Return [X, Y] of the center of cell containing provided text 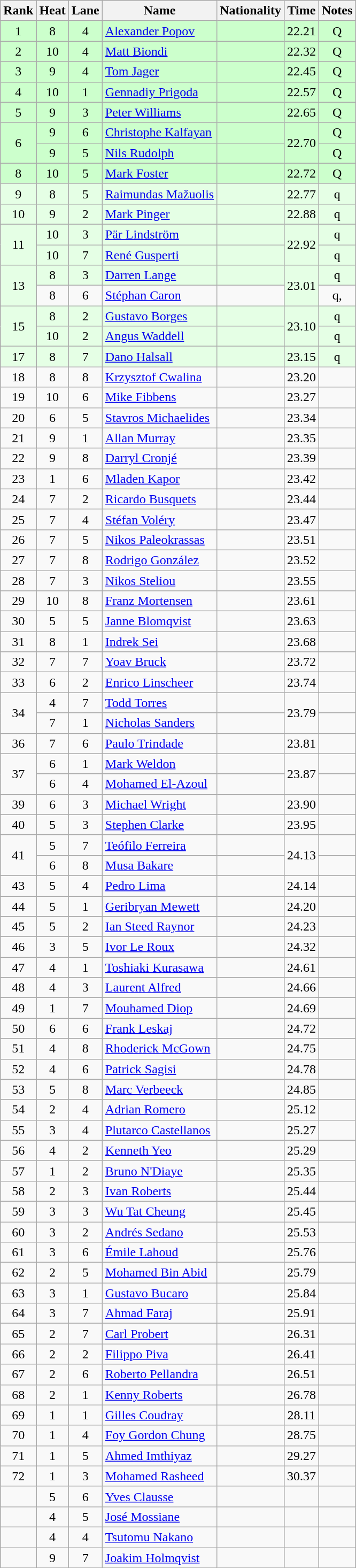
Mohamed Rasheed [159, 1476]
71 [18, 1456]
23.79 [301, 713]
61 [18, 1252]
29.27 [301, 1456]
Tom Jager [159, 72]
Mohamed Bin Abid [159, 1273]
25.12 [301, 1110]
24.78 [301, 1069]
66 [18, 1354]
57 [18, 1171]
Paulo Trindade [159, 743]
Musa Bakare [159, 865]
Stéphan Caron [159, 296]
23.95 [301, 825]
25 [18, 519]
24.13 [301, 855]
Allan Murray [159, 438]
23.34 [301, 418]
30 [18, 621]
Christophe Kalfayan [159, 133]
Marc Verbeeck [159, 1089]
28 [18, 580]
Rhoderick McGown [159, 1049]
56 [18, 1150]
Krzysztof Cwalina [159, 377]
23.68 [301, 642]
23.61 [301, 601]
41 [18, 855]
Darryl Cronjé [159, 458]
Stéfan Voléry [159, 519]
11 [18, 244]
22.21 [301, 31]
Kenneth Yeo [159, 1150]
Raimundas Mažuolis [159, 194]
Matt Biondi [159, 51]
Pär Lindström [159, 234]
Joakim Holmqvist [159, 1558]
64 [18, 1313]
63 [18, 1293]
Stavros Michaelides [159, 418]
24.61 [301, 967]
49 [18, 1008]
Geribryan Mewett [159, 906]
Mark Weldon [159, 764]
23.81 [301, 743]
24.23 [301, 927]
48 [18, 988]
Laurent Alfred [159, 988]
Rank [18, 11]
Plutarco Castellanos [159, 1130]
q, [337, 296]
Mouhamed Diop [159, 1008]
Peter Williams [159, 112]
23.01 [301, 286]
20 [18, 418]
25.35 [301, 1171]
Name [159, 11]
31 [18, 642]
22.88 [301, 214]
25.45 [301, 1211]
Gustavo Borges [159, 316]
13 [18, 286]
Heat [52, 11]
26.51 [301, 1374]
22.70 [301, 143]
Roberto Pellandra [159, 1374]
Indrek Sei [159, 642]
27 [18, 560]
Patrick Sagisi [159, 1069]
25.91 [301, 1313]
Foy Gordon Chung [159, 1435]
24.69 [301, 1008]
24.20 [301, 906]
17 [18, 357]
Frank Leskaj [159, 1028]
Gennadiy Prigoda [159, 92]
Notes [337, 11]
24 [18, 499]
25.84 [301, 1293]
Ahmed Imthiyaz [159, 1456]
44 [18, 906]
René Gusperti [159, 255]
50 [18, 1028]
58 [18, 1191]
Nikos Paleokrassas [159, 540]
Todd Torres [159, 703]
43 [18, 886]
Nils Rudolph [159, 153]
Toshiaki Kurasawa [159, 967]
23.74 [301, 682]
39 [18, 804]
Mohamed El-Azoul [159, 784]
24.14 [301, 886]
Time [301, 11]
Wu Tat Cheung [159, 1211]
Stephen Clarke [159, 825]
26 [18, 540]
22.77 [301, 194]
23.55 [301, 580]
53 [18, 1089]
22.32 [301, 51]
Ivor Le Roux [159, 947]
19 [18, 397]
18 [18, 377]
Carl Probert [159, 1334]
Mladen Kapor [159, 479]
72 [18, 1476]
23.51 [301, 540]
25.79 [301, 1273]
José Mossiane [159, 1517]
26.41 [301, 1354]
23.35 [301, 438]
24.72 [301, 1028]
25.29 [301, 1150]
34 [18, 713]
37 [18, 774]
Enrico Linscheer [159, 682]
23.90 [301, 804]
25.76 [301, 1252]
22.57 [301, 92]
51 [18, 1049]
24.75 [301, 1049]
23 [18, 479]
23.10 [301, 326]
23.52 [301, 560]
Ricardo Busquets [159, 499]
Darren Lange [159, 275]
30.37 [301, 1476]
Nikos Steliou [159, 580]
62 [18, 1273]
70 [18, 1435]
23.27 [301, 397]
Émile Lahoud [159, 1252]
Mark Foster [159, 173]
Andrés Sedano [159, 1232]
Gustavo Bucaro [159, 1293]
25.44 [301, 1191]
Dano Halsall [159, 357]
Gilles Coudray [159, 1415]
Yoav Bruck [159, 662]
Nicholas Sanders [159, 723]
24.32 [301, 947]
25.53 [301, 1232]
Michael Wright [159, 804]
22.72 [301, 173]
Mike Fibbens [159, 397]
Tsutomu Nakano [159, 1537]
Franz Mortensen [159, 601]
23.72 [301, 662]
24.85 [301, 1089]
Pedro Lima [159, 886]
Alexander Popov [159, 31]
28.11 [301, 1415]
Bruno N'Diaye [159, 1171]
33 [18, 682]
29 [18, 601]
Lane [86, 11]
54 [18, 1110]
59 [18, 1211]
Adrian Romero [159, 1110]
23.42 [301, 479]
Kenny Roberts [159, 1395]
45 [18, 927]
22.45 [301, 72]
23.39 [301, 458]
22.92 [301, 244]
28.75 [301, 1435]
Filippo Piva [159, 1354]
22.65 [301, 112]
52 [18, 1069]
40 [18, 825]
65 [18, 1334]
Rodrigo González [159, 560]
26.78 [301, 1395]
32 [18, 662]
23.63 [301, 621]
67 [18, 1374]
25.27 [301, 1130]
24.66 [301, 988]
26.31 [301, 1334]
Ahmad Faraj [159, 1313]
15 [18, 326]
60 [18, 1232]
23.87 [301, 774]
23.20 [301, 377]
Nationality [251, 11]
46 [18, 947]
Janne Blomqvist [159, 621]
Ivan Roberts [159, 1191]
55 [18, 1130]
69 [18, 1415]
Teófilo Ferreira [159, 845]
Angus Waddell [159, 336]
68 [18, 1395]
47 [18, 967]
Ian Steed Raynor [159, 927]
21 [18, 438]
23.47 [301, 519]
Mark Pinger [159, 214]
23.15 [301, 357]
22 [18, 458]
23.44 [301, 499]
36 [18, 743]
Yves Clausse [159, 1496]
